Pinpoint the cell where the given text exists, returning its [X, Y] midpoint coordinate. 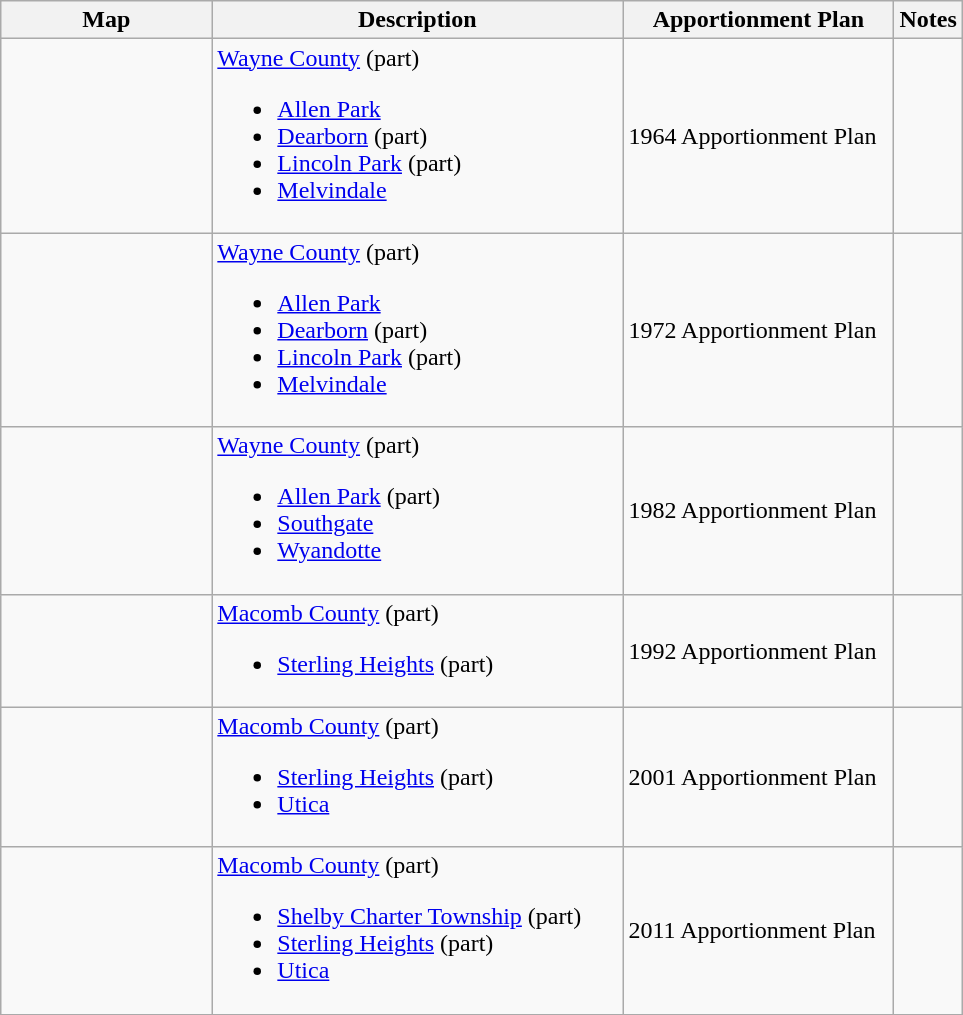
Map [106, 20]
Macomb County (part)Shelby Charter Township (part)Sterling Heights (part)Utica [418, 930]
Notes [928, 20]
Wayne County (part)Allen Park (part)SouthgateWyandotte [418, 510]
1964 Apportionment Plan [758, 136]
Apportionment Plan [758, 20]
2001 Apportionment Plan [758, 777]
1982 Apportionment Plan [758, 510]
Description [418, 20]
Macomb County (part)Sterling Heights (part)Utica [418, 777]
2011 Apportionment Plan [758, 930]
1992 Apportionment Plan [758, 650]
Macomb County (part)Sterling Heights (part) [418, 650]
1972 Apportionment Plan [758, 330]
